Return the (X, Y) coordinate for the center point of the cell that contains the specified text.  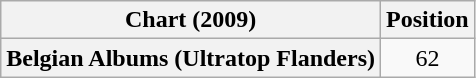
62 (428, 58)
Position (428, 20)
Belgian Albums (Ultratop Flanders) (191, 58)
Chart (2009) (191, 20)
